Return the (x, y) coordinate for the center point of the cell that contains the specified text.  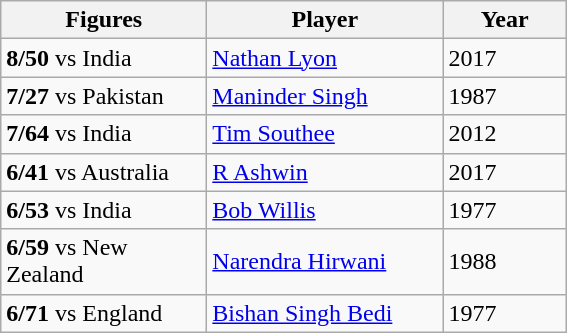
Narendra Hirwani (325, 262)
7/64 vs India (104, 134)
Player (325, 20)
6/53 vs India (104, 210)
Bishan Singh Bedi (325, 313)
Nathan Lyon (325, 58)
1987 (505, 96)
6/59 vs New Zealand (104, 262)
1988 (505, 262)
6/71 vs England (104, 313)
R Ashwin (325, 172)
8/50 vs India (104, 58)
Maninder Singh (325, 96)
Year (505, 20)
7/27 vs Pakistan (104, 96)
6/41 vs Australia (104, 172)
Figures (104, 20)
Bob Willis (325, 210)
Tim Southee (325, 134)
2012 (505, 134)
